Identify which cell holds the provided text, then report its (X, Y) central coordinate. 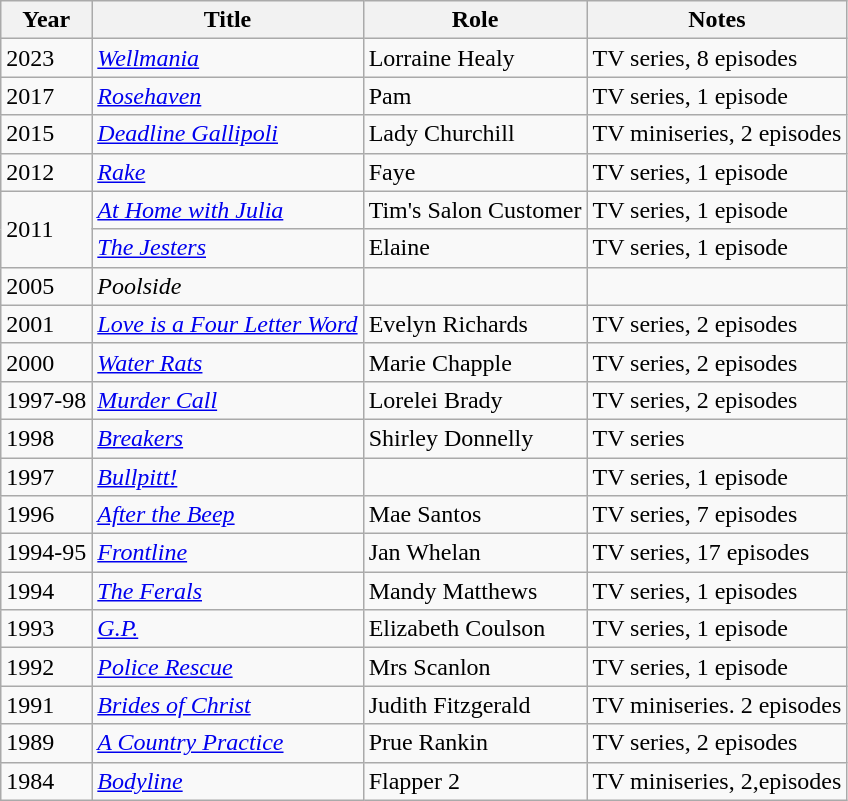
Shirley Donnelly (475, 438)
Lorraine Healy (475, 58)
Mrs Scanlon (475, 667)
Notes (717, 20)
Jan Whelan (475, 553)
1998 (46, 438)
Murder Call (228, 400)
Bullpitt! (228, 477)
Elaine (475, 248)
Year (46, 20)
2011 (46, 229)
2015 (46, 134)
Brides of Christ (228, 705)
Love is a Four Letter Word (228, 324)
1994-95 (46, 553)
1991 (46, 705)
G.P. (228, 629)
1993 (46, 629)
Pam (475, 96)
Judith Fitzgerald (475, 705)
Police Rescue (228, 667)
2000 (46, 362)
1997-98 (46, 400)
A Country Practice (228, 743)
Tim's Salon Customer (475, 210)
Water Rats (228, 362)
Marie Chapple (475, 362)
Mandy Matthews (475, 591)
Breakers (228, 438)
TV series, 17 episodes (717, 553)
Prue Rankin (475, 743)
TV series, 8 episodes (717, 58)
2017 (46, 96)
Rake (228, 172)
1994 (46, 591)
Evelyn Richards (475, 324)
Wellmania (228, 58)
TV series (717, 438)
Lorelei Brady (475, 400)
Frontline (228, 553)
Role (475, 20)
1989 (46, 743)
2001 (46, 324)
The Jesters (228, 248)
Poolside (228, 286)
TV miniseries, 2,episodes (717, 781)
TV miniseries. 2 episodes (717, 705)
Flapper 2 (475, 781)
2005 (46, 286)
Faye (475, 172)
Title (228, 20)
Elizabeth Coulson (475, 629)
Deadline Gallipoli (228, 134)
Lady Churchill (475, 134)
The Ferals (228, 591)
At Home with Julia (228, 210)
Mae Santos (475, 515)
Rosehaven (228, 96)
TV series, 7 episodes (717, 515)
1984 (46, 781)
1996 (46, 515)
TV miniseries, 2 episodes (717, 134)
2023 (46, 58)
TV series, 1 episodes (717, 591)
After the Beep (228, 515)
Bodyline (228, 781)
1997 (46, 477)
2012 (46, 172)
1992 (46, 667)
